Extract the (X, Y) coordinate from the center of the cell holding the provided text.  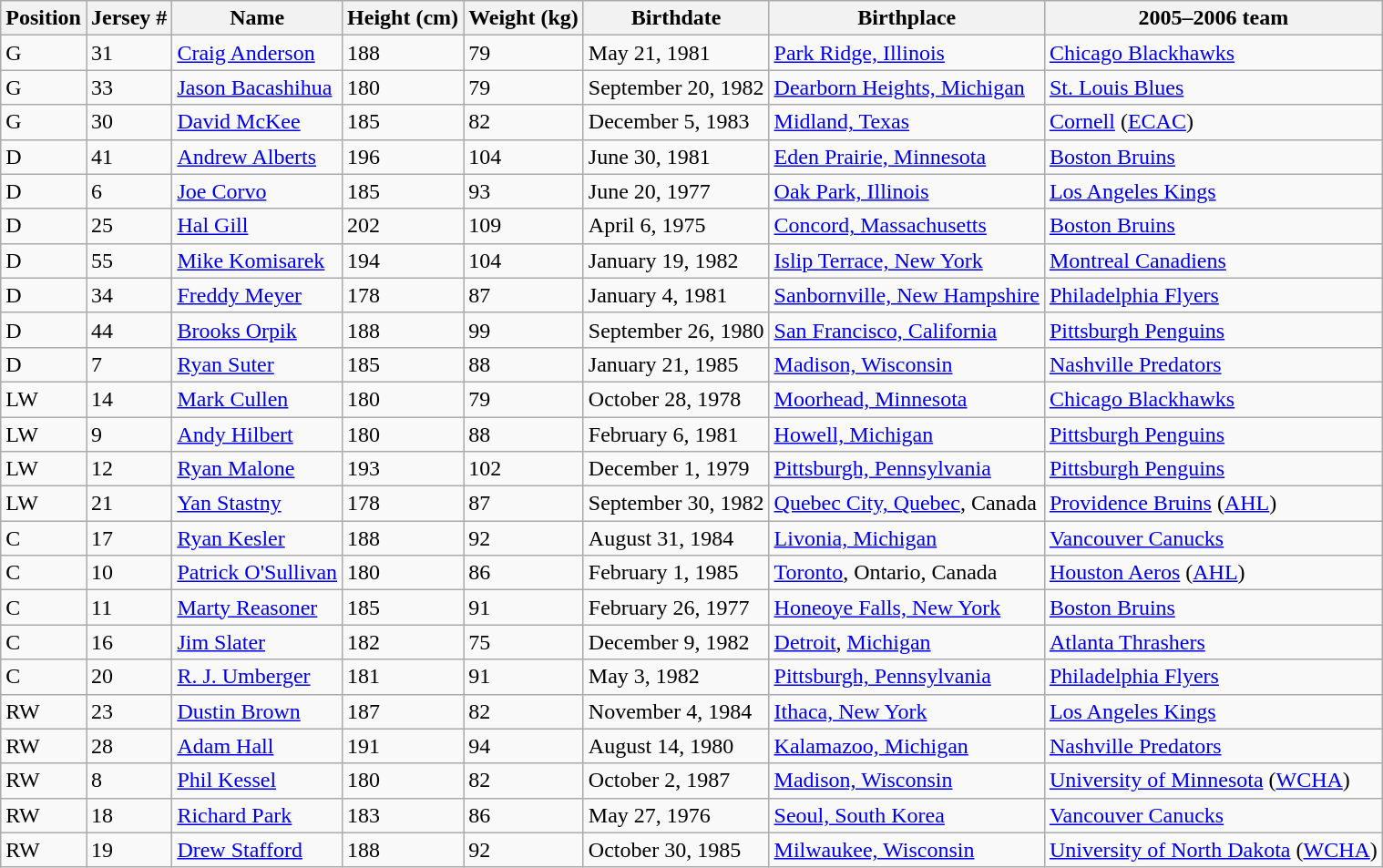
Ryan Kesler (257, 538)
Detroit, Michigan (907, 642)
Honeoye Falls, New York (907, 608)
94 (524, 746)
196 (403, 157)
109 (524, 226)
Richard Park (257, 815)
10 (128, 573)
Providence Bruins (AHL) (1214, 504)
Mark Cullen (257, 399)
2005–2006 team (1214, 18)
14 (128, 399)
Freddy Meyer (257, 295)
October 28, 1978 (676, 399)
11 (128, 608)
99 (524, 330)
12 (128, 469)
Joe Corvo (257, 191)
Sanbornville, New Hampshire (907, 295)
75 (524, 642)
9 (128, 434)
Hal Gill (257, 226)
Moorhead, Minnesota (907, 399)
April 6, 1975 (676, 226)
Birthplace (907, 18)
6 (128, 191)
93 (524, 191)
Jersey # (128, 18)
Jim Slater (257, 642)
August 14, 1980 (676, 746)
August 31, 1984 (676, 538)
8 (128, 781)
Eden Prairie, Minnesota (907, 157)
University of Minnesota (WCHA) (1214, 781)
January 19, 1982 (676, 260)
Houston Aeros (AHL) (1214, 573)
Andrew Alberts (257, 157)
May 21, 1981 (676, 53)
Howell, Michigan (907, 434)
31 (128, 53)
Position (44, 18)
18 (128, 815)
San Francisco, California (907, 330)
Islip Terrace, New York (907, 260)
November 4, 1984 (676, 711)
Kalamazoo, Michigan (907, 746)
202 (403, 226)
Quebec City, Quebec, Canada (907, 504)
Oak Park, Illinois (907, 191)
February 26, 1977 (676, 608)
Adam Hall (257, 746)
102 (524, 469)
December 9, 1982 (676, 642)
University of North Dakota (WCHA) (1214, 850)
Name (257, 18)
30 (128, 122)
19 (128, 850)
October 30, 1985 (676, 850)
September 26, 1980 (676, 330)
183 (403, 815)
7 (128, 364)
17 (128, 538)
44 (128, 330)
Ryan Malone (257, 469)
January 21, 1985 (676, 364)
41 (128, 157)
May 3, 1982 (676, 677)
55 (128, 260)
Height (cm) (403, 18)
194 (403, 260)
Concord, Massachusetts (907, 226)
Montreal Canadiens (1214, 260)
23 (128, 711)
Birthdate (676, 18)
St. Louis Blues (1214, 87)
181 (403, 677)
Cornell (ECAC) (1214, 122)
Ithaca, New York (907, 711)
Andy Hilbert (257, 434)
34 (128, 295)
Jason Bacashihua (257, 87)
December 1, 1979 (676, 469)
June 30, 1981 (676, 157)
182 (403, 642)
28 (128, 746)
187 (403, 711)
Phil Kessel (257, 781)
R. J. Umberger (257, 677)
Weight (kg) (524, 18)
Atlanta Thrashers (1214, 642)
Craig Anderson (257, 53)
Dearborn Heights, Michigan (907, 87)
20 (128, 677)
December 5, 1983 (676, 122)
Marty Reasoner (257, 608)
September 20, 1982 (676, 87)
Park Ridge, Illinois (907, 53)
June 20, 1977 (676, 191)
Ryan Suter (257, 364)
Brooks Orpik (257, 330)
21 (128, 504)
16 (128, 642)
February 1, 1985 (676, 573)
Yan Stastny (257, 504)
191 (403, 746)
Seoul, South Korea (907, 815)
Toronto, Ontario, Canada (907, 573)
Patrick O'Sullivan (257, 573)
Milwaukee, Wisconsin (907, 850)
25 (128, 226)
David McKee (257, 122)
May 27, 1976 (676, 815)
33 (128, 87)
Livonia, Michigan (907, 538)
January 4, 1981 (676, 295)
Midland, Texas (907, 122)
Dustin Brown (257, 711)
Mike Komisarek (257, 260)
193 (403, 469)
October 2, 1987 (676, 781)
February 6, 1981 (676, 434)
Drew Stafford (257, 850)
September 30, 1982 (676, 504)
